From the cell containing the given text, extract its center point as [x, y] coordinate. 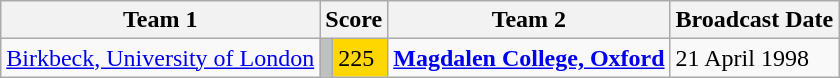
Magdalen College, Oxford [529, 58]
21 April 1998 [754, 58]
Broadcast Date [754, 20]
Score [354, 20]
225 [360, 58]
Team 1 [160, 20]
Team 2 [529, 20]
Birkbeck, University of London [160, 58]
